Determine the (x, y) coordinate at the center of the cell enclosing the given text.  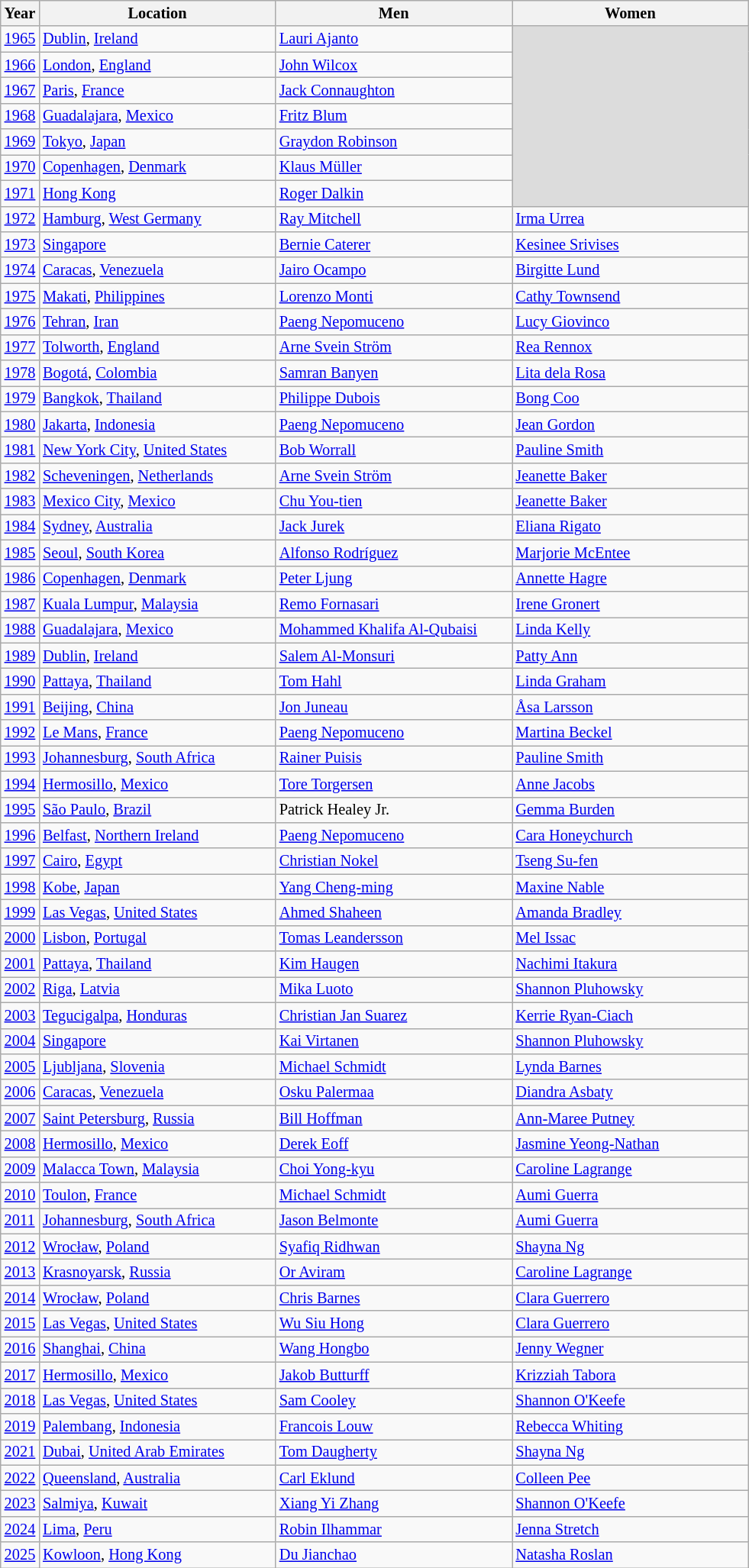
Christian Jan Suarez (394, 1015)
Salmiya, Kuwait (157, 1503)
Ahmed Shaheen (394, 912)
1976 (20, 321)
Shanghai, China (157, 1349)
1999 (20, 912)
Jairo Ocampo (394, 270)
1975 (20, 296)
2018 (20, 1401)
Alfonso Rodríguez (394, 553)
1986 (20, 579)
Jakob Butturff (394, 1375)
1988 (20, 630)
Eliana Rigato (630, 527)
2012 (20, 1247)
Marjorie McEntee (630, 553)
Ann-Maree Putney (630, 1118)
1987 (20, 604)
2003 (20, 1015)
2001 (20, 964)
2010 (20, 1195)
Tom Hahl (394, 681)
Gemma Burden (630, 810)
1989 (20, 656)
2006 (20, 1092)
Toulon, France (157, 1195)
Lauri Ajanto (394, 39)
Diandra Asbaty (630, 1092)
Cara Honeychurch (630, 835)
Tegucigalpa, Honduras (157, 1015)
Kuala Lumpur, Malaysia (157, 604)
Graydon Robinson (394, 142)
1966 (20, 65)
1996 (20, 835)
Mika Luoto (394, 989)
1981 (20, 450)
Jason Belmonte (394, 1221)
Mohammed Khalifa Al-Qubaisi (394, 630)
Chu You-tien (394, 502)
Jasmine Yeong-Nathan (630, 1144)
1994 (20, 784)
Amanda Bradley (630, 912)
Salem Al-Monsuri (394, 656)
Kerrie Ryan-Ciach (630, 1015)
Derek Eoff (394, 1144)
2022 (20, 1478)
Natasha Roslan (630, 1555)
1993 (20, 758)
Jakarta, Indonesia (157, 424)
Syafiq Ridhwan (394, 1247)
Bernie Caterer (394, 244)
Lima, Peru (157, 1529)
Tokyo, Japan (157, 142)
Kim Haugen (394, 964)
Tore Torgersen (394, 784)
Tom Daugherty (394, 1452)
New York City, United States (157, 450)
Xiang Yi Zhang (394, 1503)
Bangkok, Thailand (157, 398)
Rebecca Whiting (630, 1426)
Women (630, 13)
2008 (20, 1144)
Tomas Leandersson (394, 938)
Seoul, South Korea (157, 553)
Irene Gronert (630, 604)
Cathy Townsend (630, 296)
Robin Ilhammar (394, 1529)
Malacca Town, Malaysia (157, 1170)
Le Mans, France (157, 733)
1991 (20, 707)
Lita dela Rosa (630, 373)
Lorenzo Monti (394, 296)
Irma Urrea (630, 219)
Lynda Barnes (630, 1066)
Saint Petersburg, Russia (157, 1118)
1997 (20, 861)
Francois Louw (394, 1426)
Jack Jurek (394, 527)
Hamburg, West Germany (157, 219)
Bogotá, Colombia (157, 373)
1978 (20, 373)
2017 (20, 1375)
Palembang, Indonesia (157, 1426)
Carl Eklund (394, 1478)
2002 (20, 989)
Maxine Nable (630, 887)
Martina Beckel (630, 733)
Klaus Müller (394, 167)
Dubai, United Arab Emirates (157, 1452)
Peter Ljung (394, 579)
John Wilcox (394, 65)
2005 (20, 1066)
Hong Kong (157, 193)
2021 (20, 1452)
Patty Ann (630, 656)
1992 (20, 733)
Jenna Stretch (630, 1529)
Cairo, Egypt (157, 861)
Kai Virtanen (394, 1041)
Jon Juneau (394, 707)
Paris, France (157, 90)
2014 (20, 1298)
1968 (20, 116)
Jack Connaughton (394, 90)
1965 (20, 39)
Yang Cheng-ming (394, 887)
Or Aviram (394, 1273)
2011 (20, 1221)
Annette Hagre (630, 579)
Jean Gordon (630, 424)
2000 (20, 938)
Queensland, Australia (157, 1478)
1971 (20, 193)
Du Jianchao (394, 1555)
Sydney, Australia (157, 527)
Lisbon, Portugal (157, 938)
Wang Hongbo (394, 1349)
1974 (20, 270)
Bill Hoffman (394, 1118)
Colleen Pee (630, 1478)
2015 (20, 1324)
Riga, Latvia (157, 989)
1985 (20, 553)
1984 (20, 527)
Åsa Larsson (630, 707)
2009 (20, 1170)
Linda Kelly (630, 630)
Krasnoyarsk, Russia (157, 1273)
Sam Cooley (394, 1401)
Kobe, Japan (157, 887)
2007 (20, 1118)
Roger Dalkin (394, 193)
Tolworth, England (157, 347)
1995 (20, 810)
Linda Graham (630, 681)
Men (394, 13)
Rea Rennox (630, 347)
Lucy Giovinco (630, 321)
Fritz Blum (394, 116)
Osku Palermaa (394, 1092)
2016 (20, 1349)
1967 (20, 90)
Chris Barnes (394, 1298)
1977 (20, 347)
2024 (20, 1529)
Tehran, Iran (157, 321)
1972 (20, 219)
1998 (20, 887)
Location (157, 13)
Choi Yong-kyu (394, 1170)
2019 (20, 1426)
London, England (157, 65)
1980 (20, 424)
Jenny Wegner (630, 1349)
1979 (20, 398)
1973 (20, 244)
Year (20, 13)
Tseng Su-fen (630, 861)
Beijing, China (157, 707)
Anne Jacobs (630, 784)
Ray Mitchell (394, 219)
Kesinee Srivises (630, 244)
Scheveningen, Netherlands (157, 476)
Samran Banyen (394, 373)
São Paulo, Brazil (157, 810)
Philippe Dubois (394, 398)
Patrick Healey Jr. (394, 810)
Wu Siu Hong (394, 1324)
Mexico City, Mexico (157, 502)
1990 (20, 681)
Ljubljana, Slovenia (157, 1066)
Makati, Philippines (157, 296)
2013 (20, 1273)
1970 (20, 167)
Birgitte Lund (630, 270)
Belfast, Northern Ireland (157, 835)
2004 (20, 1041)
Bob Worrall (394, 450)
2023 (20, 1503)
1983 (20, 502)
Mel Issac (630, 938)
Kowloon, Hong Kong (157, 1555)
Krizziah Tabora (630, 1375)
Rainer Puisis (394, 758)
Nachimi Itakura (630, 964)
1982 (20, 476)
1969 (20, 142)
Christian Nokel (394, 861)
2025 (20, 1555)
Remo Fornasari (394, 604)
Bong Coo (630, 398)
